For the text-containing cell, return its midpoint in (x, y) coordinate format. 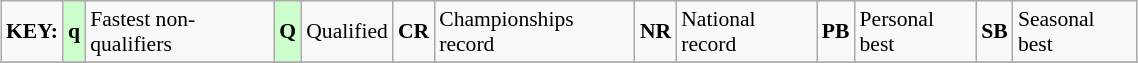
PB (836, 32)
CR (414, 32)
NR (656, 32)
Seasonal best (1075, 32)
Q (288, 32)
SB (994, 32)
KEY: (32, 32)
Qualified (347, 32)
National record (746, 32)
Fastest non-qualifiers (180, 32)
Personal best (916, 32)
Championships record (534, 32)
q (74, 32)
